Identify which cell holds the provided text, then report its [x, y] central coordinate. 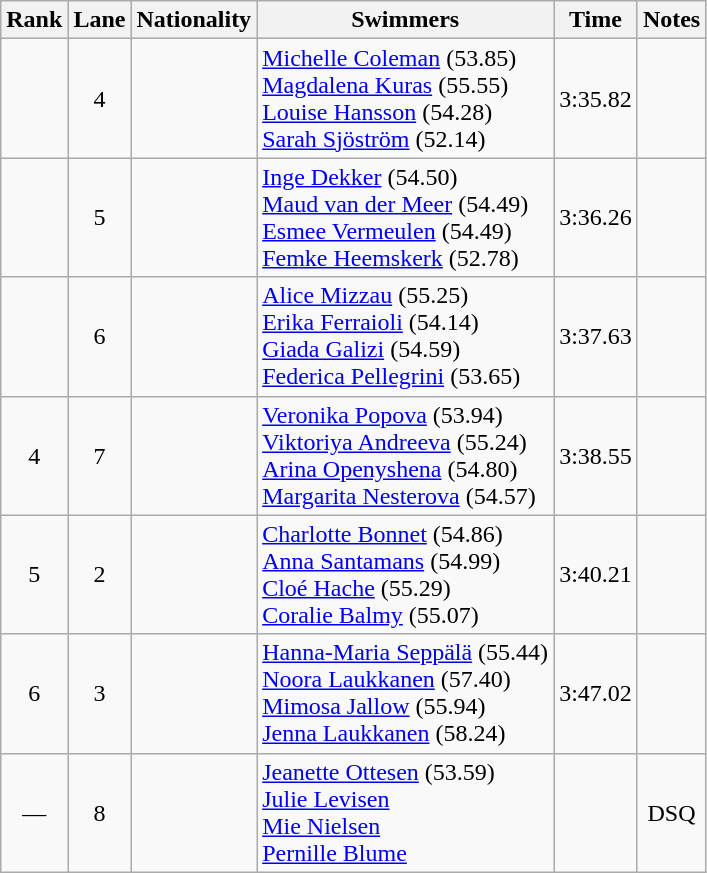
Swimmers [406, 20]
8 [100, 812]
Hanna-Maria Seppälä (55.44)Noora Laukkanen (57.40)Mimosa Jallow (55.94)Jenna Laukkanen (58.24) [406, 694]
DSQ [671, 812]
Jeanette Ottesen (53.59)Julie LevisenMie NielsenPernille Blume [406, 812]
3:37.63 [596, 336]
3:47.02 [596, 694]
3 [100, 694]
Alice Mizzau (55.25)Erika Ferraioli (54.14)Giada Galizi (54.59)Federica Pellegrini (53.65) [406, 336]
Rank [34, 20]
Inge Dekker (54.50)Maud van der Meer (54.49)Esmee Vermeulen (54.49)Femke Heemskerk (52.78) [406, 218]
Michelle Coleman (53.85)Magdalena Kuras (55.55)Louise Hansson (54.28)Sarah Sjöström (52.14) [406, 98]
3:40.21 [596, 574]
Lane [100, 20]
Veronika Popova (53.94)Viktoriya Andreeva (55.24)Arina Openyshena (54.80)Margarita Nesterova (54.57) [406, 456]
— [34, 812]
3:36.26 [596, 218]
7 [100, 456]
3:38.55 [596, 456]
3:35.82 [596, 98]
Notes [671, 20]
2 [100, 574]
Time [596, 20]
Nationality [194, 20]
Charlotte Bonnet (54.86)Anna Santamans (54.99)Cloé Hache (55.29)Coralie Balmy (55.07) [406, 574]
